Provide the [X, Y] coordinate of the cell's center where the given text is located.  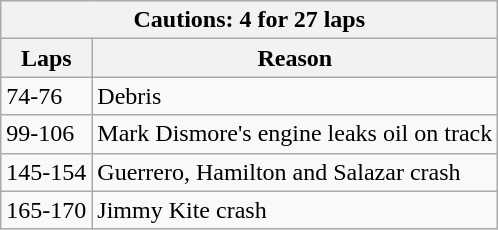
Debris [295, 96]
165-170 [46, 210]
Laps [46, 58]
Mark Dismore's engine leaks oil on track [295, 134]
145-154 [46, 172]
Cautions: 4 for 27 laps [250, 20]
74-76 [46, 96]
Jimmy Kite crash [295, 210]
Reason [295, 58]
Guerrero, Hamilton and Salazar crash [295, 172]
99-106 [46, 134]
